Output the (X, Y) coordinate of the center of the cell containing the given text.  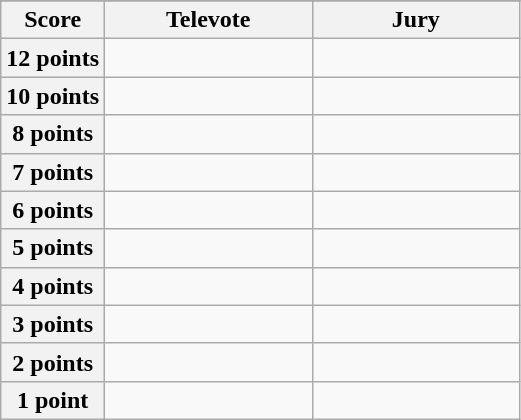
10 points (53, 96)
4 points (53, 286)
1 point (53, 400)
Jury (416, 20)
6 points (53, 210)
8 points (53, 134)
5 points (53, 248)
7 points (53, 172)
12 points (53, 58)
Score (53, 20)
Televote (209, 20)
2 points (53, 362)
3 points (53, 324)
